Provide the [x, y] coordinate of the cell's center where the given text is located.  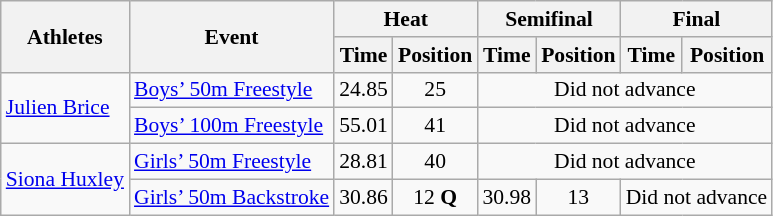
12 Q [435, 197]
25 [435, 90]
30.86 [364, 197]
Girls’ 50m Freestyle [232, 162]
Boys’ 50m Freestyle [232, 90]
41 [435, 126]
Heat [406, 19]
Semifinal [548, 19]
Boys’ 100m Freestyle [232, 126]
Girls’ 50m Backstroke [232, 197]
Siona Huxley [65, 180]
Final [697, 19]
13 [578, 197]
55.01 [364, 126]
Event [232, 36]
30.98 [506, 197]
40 [435, 162]
Athletes [65, 36]
24.85 [364, 90]
Julien Brice [65, 108]
28.81 [364, 162]
